Detect which cell encompasses the target text, then output its [X, Y] center coordinate. 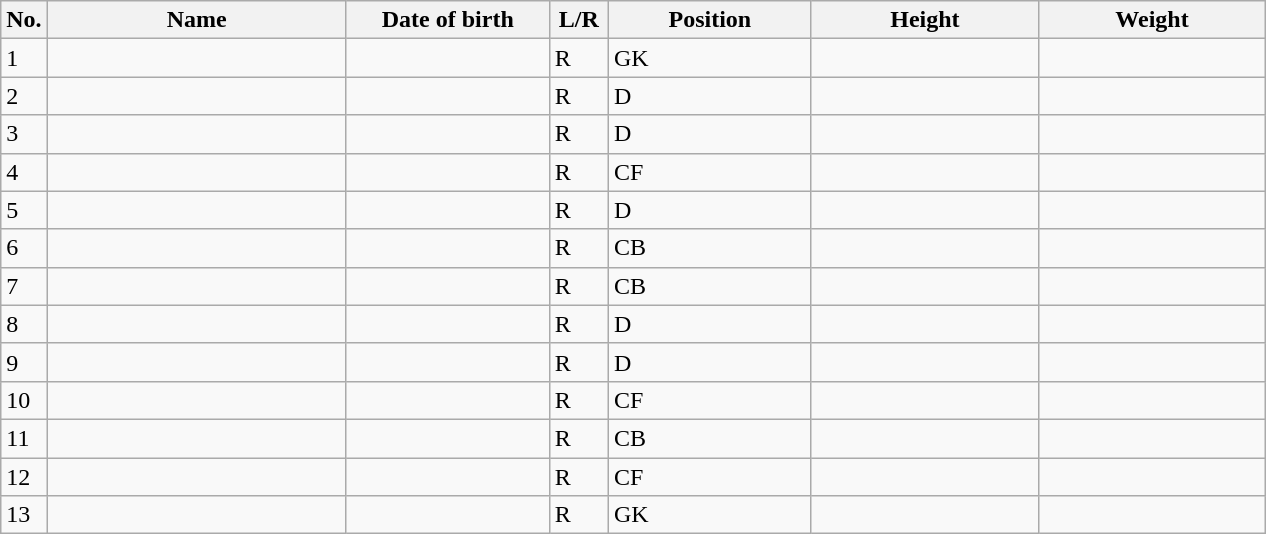
3 [24, 134]
Weight [1152, 20]
No. [24, 20]
7 [24, 286]
8 [24, 324]
6 [24, 248]
12 [24, 477]
9 [24, 362]
11 [24, 438]
Name [196, 20]
L/R [578, 20]
5 [24, 210]
Height [924, 20]
Position [710, 20]
Date of birth [448, 20]
2 [24, 96]
4 [24, 172]
10 [24, 400]
13 [24, 515]
1 [24, 58]
